For the text-containing cell, return its midpoint in [x, y] coordinate format. 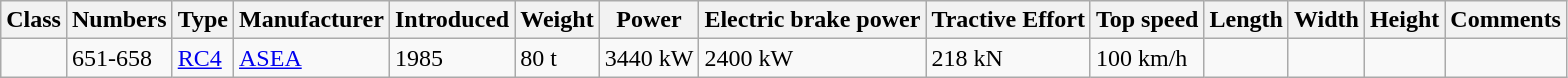
Class [34, 20]
651-658 [119, 58]
Top speed [1147, 20]
Weight [557, 20]
80 t [557, 58]
Tractive Effort [1008, 20]
Comments [1506, 20]
2400 kW [812, 58]
Power [649, 20]
Type [202, 20]
218 kN [1008, 58]
Manufacturer [312, 20]
Introduced [452, 20]
RC4 [202, 58]
Electric brake power [812, 20]
Height [1404, 20]
Numbers [119, 20]
1985 [452, 58]
Width [1326, 20]
3440 kW [649, 58]
100 km/h [1147, 58]
ASEA [312, 58]
Length [1246, 20]
